Output the (x, y) coordinate of the center of the cell containing the given text.  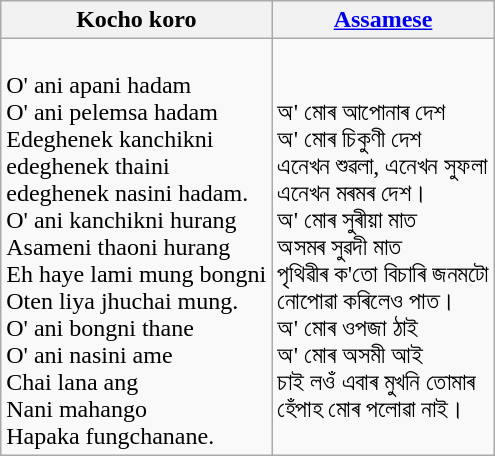
Kocho koro (136, 20)
Assamese (383, 20)
